For the text-containing cell, return its midpoint in (X, Y) coordinate format. 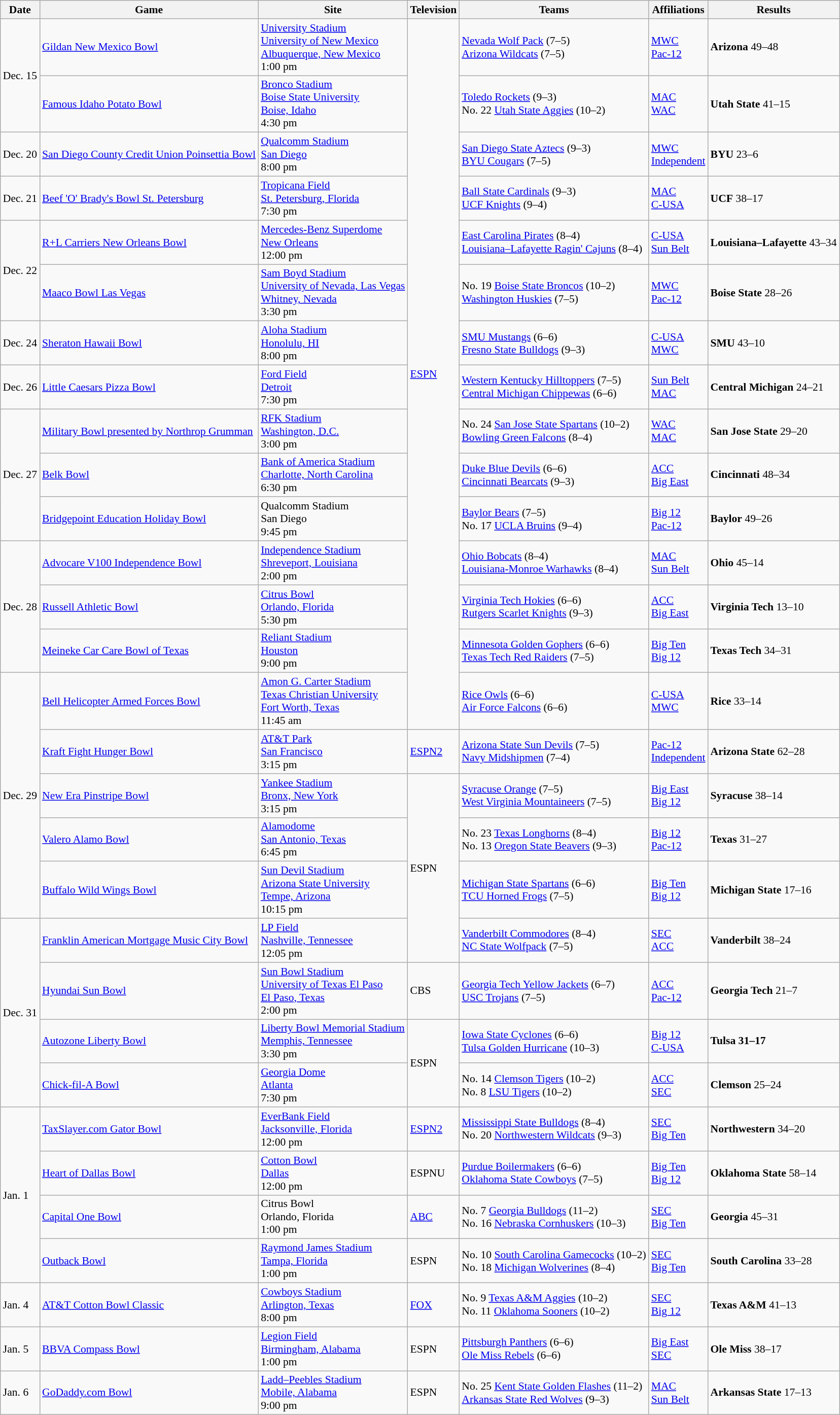
No. 19 Boise State Broncos (10–2) Washington Huskies (7–5) (554, 293)
Heart of Dallas Bowl (149, 1173)
Gildan New Mexico Bowl (149, 47)
No. 10 South Carolina Gamecocks (10–2)No. 18 Michigan Wolverines (8–4) (554, 1261)
AT&T Cotton Bowl Classic (149, 1305)
Aloha StadiumHonolulu, HI8:00 pm (333, 343)
Toledo Rockets (9–3) No. 22 Utah State Aggies (10–2) (554, 104)
Dec. 31 (20, 1013)
Georgia Tech Yellow Jackets (6–7)USC Trojans (7–5) (554, 991)
Valero Alamo Bowl (149, 839)
Sun BeltMAC (679, 388)
BBVA Compass Bowl (149, 1349)
Sheraton Hawaii Bowl (149, 343)
Vanderbilt Commodores (8–4)NC State Wolfpack (7–5) (554, 941)
Television (434, 10)
Results (774, 10)
Georgia 45–31 (774, 1217)
San Jose State 29–20 (774, 431)
San Diego County Credit Union Poinsettia Bowl (149, 154)
MACWAC (679, 104)
Jan. 4 (20, 1305)
Mississippi State Bulldogs (8–4)No. 20 Northwestern Wildcats (9–3) (554, 1129)
Legion FieldBirmingham, Alabama1:00 pm (333, 1349)
Minnesota Golden Gophers (6–6)Texas Tech Red Raiders (7–5) (554, 650)
Reliant StadiumHouston9:00 pm (333, 650)
Rice Owls (6–6)Air Force Falcons (6–6) (554, 701)
Rice 33–14 (774, 701)
Ball State Cardinals (9–3) UCF Knights (9–4) (554, 199)
No. 24 San Jose State Spartans (10–2)Bowling Green Falcons (8–4) (554, 431)
Ohio 45–14 (774, 563)
Maaco Bowl Las Vegas (149, 293)
ABC (434, 1217)
Duke Blue Devils (6–6)Cincinnati Bearcats (9–3) (554, 475)
Cotton BowlDallas12:00 pm (333, 1173)
Yankee StadiumBronx, New York3:15 pm (333, 796)
Ladd–Peebles StadiumMobile, Alabama9:00 pm (333, 1393)
Oklahoma State 58–14 (774, 1173)
Jan. 5 (20, 1349)
No. 23 Texas Longhorns (8–4)No. 13 Oregon State Beavers (9–3) (554, 839)
Nevada Wolf Pack (7–5)Arizona Wildcats (7–5) (554, 47)
Vanderbilt 38–24 (774, 941)
Franklin American Mortgage Music City Bowl (149, 941)
Qualcomm StadiumSan Diego8:00 pm (333, 154)
Sun Bowl StadiumUniversity of Texas El PasoEl Paso, Texas2:00 pm (333, 991)
Dec. 29 (20, 796)
SMU Mustangs (6–6)Fresno State Bulldogs (9–3) (554, 343)
Ole Miss 38–17 (774, 1349)
AT&T ParkSan Francisco3:15 pm (333, 752)
Ford FieldDetroit7:30 pm (333, 388)
Texas Tech 34–31 (774, 650)
WACMAC (679, 431)
Bridgepoint Education Holiday Bowl (149, 520)
Bronco StadiumBoise State UniversityBoise, Idaho4:30 pm (333, 104)
Baylor 49–26 (774, 520)
Hyundai Sun Bowl (149, 991)
C-USASun Belt (679, 243)
Michigan State Spartans (6–6)TCU Horned Frogs (7–5) (554, 890)
Virginia Tech 13–10 (774, 607)
No. 7 Georgia Bulldogs (11–2)No. 16 Nebraska Cornhuskers (10–3) (554, 1217)
Meineke Car Care Bowl of Texas (149, 650)
ACCPac-12 (679, 991)
Date (20, 10)
RFK StadiumWashington, D.C.3:00 pm (333, 431)
Site (333, 10)
No. 25 Kent State Golden Flashes (11–2)Arkansas State Red Wolves (9–3) (554, 1393)
Big EastSEC (679, 1349)
Arizona State Sun Devils (7–5)Navy Midshipmen (7–4) (554, 752)
Affiliations (679, 10)
Little Caesars Pizza Bowl (149, 388)
Pac-12Independent (679, 752)
Northwestern 34–20 (774, 1129)
East Carolina Pirates (8–4)Louisiana–Lafayette Ragin' Cajuns (8–4) (554, 243)
Russell Athletic Bowl (149, 607)
Belk Bowl (149, 475)
Big EastBig 12 (679, 796)
Virginia Tech Hokies (6–6)Rutgers Scarlet Knights (9–3) (554, 607)
Sun Devil StadiumArizona State UniversityTempe, Arizona10:15 pm (333, 890)
Liberty Bowl Memorial StadiumMemphis, Tennessee3:30 pm (333, 1041)
Bank of America StadiumCharlotte, North Carolina6:30 pm (333, 475)
Dec. 28 (20, 607)
Dec. 27 (20, 475)
No. 14 Clemson Tigers (10–2)No. 8 LSU Tigers (10–2) (554, 1086)
University StadiumUniversity of New MexicoAlbuquerque, New Mexico1:00 pm (333, 47)
Citrus BowlOrlando, Florida1:00 pm (333, 1217)
Independence StadiumShreveport, Louisiana2:00 pm (333, 563)
R+L Carriers New Orleans Bowl (149, 243)
Purdue Boilermakers (6–6)Oklahoma State Cowboys (7–5) (554, 1173)
Dec. 22 (20, 271)
SECBig 12 (679, 1305)
SECACC (679, 941)
Outback Bowl (149, 1261)
New Era Pinstripe Bowl (149, 796)
UCF 38–17 (774, 199)
Military Bowl presented by Northrop Grumman (149, 431)
BYU 23–6 (774, 154)
ESPNU (434, 1173)
LP FieldNashville, Tennessee12:05 pm (333, 941)
Kraft Fight Hunger Bowl (149, 752)
Dec. 20 (20, 154)
Beef 'O' Brady's Bowl St. Petersburg (149, 199)
Clemson 25–24 (774, 1086)
Tulsa 31–17 (774, 1041)
SMU 43–10 (774, 343)
Arkansas State 17–13 (774, 1393)
Chick-fil-A Bowl (149, 1086)
Utah State 41–15 (774, 104)
Cincinnati 48–34 (774, 475)
FOX (434, 1305)
Dec. 21 (20, 199)
Central Michigan 24–21 (774, 388)
Georgia DomeAtlanta7:30 pm (333, 1086)
South Carolina 33–28 (774, 1261)
Cowboys StadiumArlington, Texas8:00 pm (333, 1305)
Boise State 28–26 (774, 293)
Texas A&M 41–13 (774, 1305)
Jan. 6 (20, 1393)
Louisiana–Lafayette 43–34 (774, 243)
Buffalo Wild Wings Bowl (149, 890)
Raymond James StadiumTampa, Florida1:00 pm (333, 1261)
GoDaddy.com Bowl (149, 1393)
Arizona State 62–28 (774, 752)
Western Kentucky Hilltoppers (7–5)Central Michigan Chippewas (6–6) (554, 388)
Amon G. Carter StadiumTexas Christian UniversityFort Worth, Texas11:45 am (333, 701)
Big 12C-USA (679, 1041)
Iowa State Cyclones (6–6)Tulsa Golden Hurricane (10–3) (554, 1041)
ACCSEC (679, 1086)
Dec. 26 (20, 388)
Game (149, 10)
AlamodomeSan Antonio, Texas6:45 pm (333, 839)
Georgia Tech 21–7 (774, 991)
Qualcomm StadiumSan Diego9:45 pm (333, 520)
Texas 31–27 (774, 839)
Bell Helicopter Armed Forces Bowl (149, 701)
Tropicana FieldSt. Petersburg, Florida7:30 pm (333, 199)
TaxSlayer.com Gator Bowl (149, 1129)
Baylor Bears (7–5)No. 17 UCLA Bruins (9–4) (554, 520)
Citrus BowlOrlando, Florida5:30 pm (333, 607)
Ohio Bobcats (8–4)Louisiana-Monroe Warhawks (8–4) (554, 563)
Dec. 15 (20, 76)
Syracuse Orange (7–5)West Virginia Mountaineers (7–5) (554, 796)
Advocare V100 Independence Bowl (149, 563)
Dec. 24 (20, 343)
Capital One Bowl (149, 1217)
Autozone Liberty Bowl (149, 1041)
Syracuse 38–14 (774, 796)
No. 9 Texas A&M Aggies (10–2)No. 11 Oklahoma Sooners (10–2) (554, 1305)
CBS (434, 991)
EverBank FieldJacksonville, Florida12:00 pm (333, 1129)
San Diego State Aztecs (9–3)BYU Cougars (7–5) (554, 154)
Jan. 1 (20, 1195)
Sam Boyd StadiumUniversity of Nevada, Las VegasWhitney, Nevada3:30 pm (333, 293)
Pittsburgh Panthers (6–6)Ole Miss Rebels (6–6) (554, 1349)
Mercedes-Benz SuperdomeNew Orleans12:00 pm (333, 243)
Michigan State 17–16 (774, 890)
MWCIndependent (679, 154)
Arizona 49–48 (774, 47)
Teams (554, 10)
MACC-USA (679, 199)
Famous Idaho Potato Bowl (149, 104)
